Scan for the cell matching the given text and deliver its [X, Y] coordinate at center. 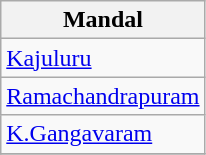
Ramachandrapuram [103, 96]
K.Gangavaram [103, 134]
Kajuluru [103, 58]
Mandal [103, 20]
